Pinpoint the cell where the given text exists, returning its (x, y) midpoint coordinate. 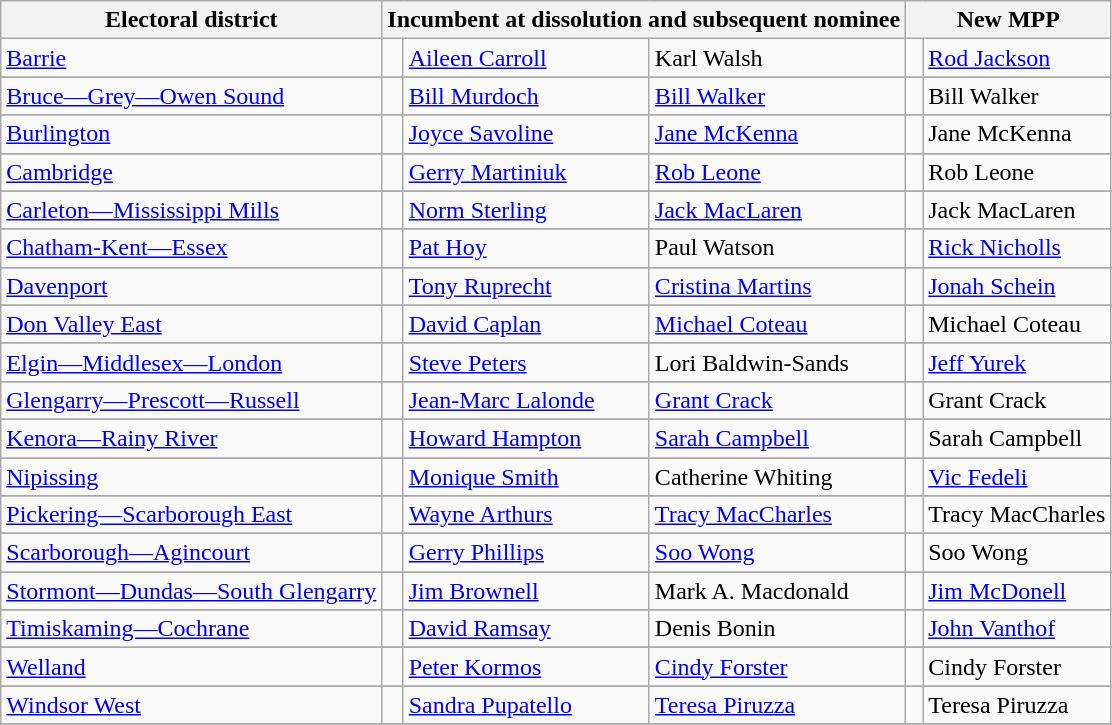
Catherine Whiting (777, 477)
Rod Jackson (1017, 58)
Timiskaming—Cochrane (192, 629)
Cambridge (192, 172)
Howard Hampton (526, 438)
Wayne Arthurs (526, 515)
Don Valley East (192, 324)
Stormont—Dundas—South Glengarry (192, 591)
Windsor West (192, 705)
Mark A. Macdonald (777, 591)
Barrie (192, 58)
Cristina Martins (777, 286)
Norm Sterling (526, 210)
Karl Walsh (777, 58)
Scarborough—Agincourt (192, 553)
Jim McDonell (1017, 591)
Electoral district (192, 20)
Bruce—Grey—Owen Sound (192, 96)
Aileen Carroll (526, 58)
David Ramsay (526, 629)
Gerry Phillips (526, 553)
Welland (192, 667)
Glengarry—Prescott—Russell (192, 400)
Steve Peters (526, 362)
New MPP (1008, 20)
Paul Watson (777, 248)
Denis Bonin (777, 629)
Lori Baldwin-Sands (777, 362)
Jonah Schein (1017, 286)
Bill Murdoch (526, 96)
Kenora—Rainy River (192, 438)
Burlington (192, 134)
Pickering—Scarborough East (192, 515)
Davenport (192, 286)
Incumbent at dissolution and subsequent nominee (644, 20)
Nipissing (192, 477)
David Caplan (526, 324)
Rick Nicholls (1017, 248)
Monique Smith (526, 477)
Vic Fedeli (1017, 477)
Jeff Yurek (1017, 362)
Gerry Martiniuk (526, 172)
Tony Ruprecht (526, 286)
Elgin—Middlesex—London (192, 362)
Sandra Pupatello (526, 705)
Pat Hoy (526, 248)
Jim Brownell (526, 591)
Jean-Marc Lalonde (526, 400)
Joyce Savoline (526, 134)
Chatham-Kent—Essex (192, 248)
Peter Kormos (526, 667)
John Vanthof (1017, 629)
Carleton—Mississippi Mills (192, 210)
